Scan for the cell matching the given text and deliver its [x, y] coordinate at center. 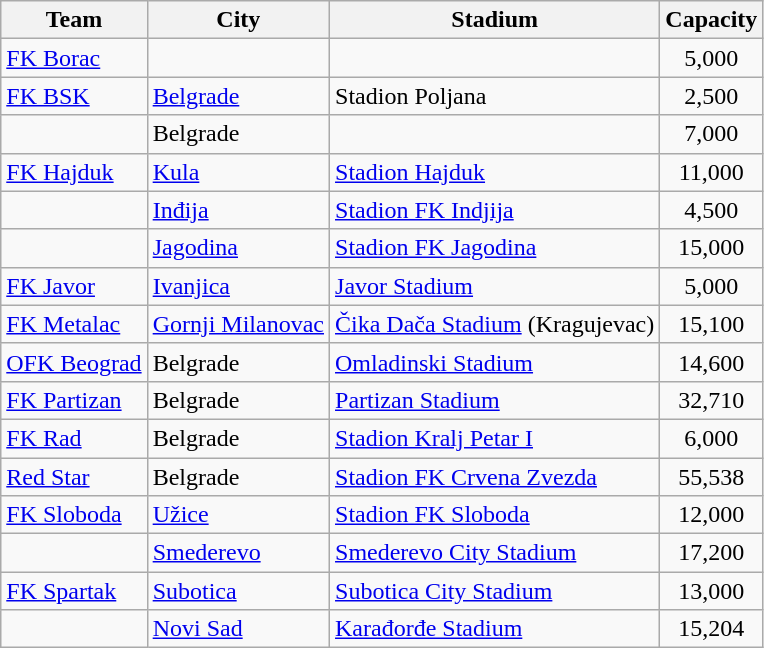
Stadion FK Indjija [495, 210]
Subotica City Stadium [495, 591]
Omladinski Stadium [495, 362]
Kula [238, 172]
2,500 [712, 96]
Stadion Poljana [495, 96]
Čika Dača Stadium (Kragujevac) [495, 324]
City [238, 20]
Novi Sad [238, 629]
Ivanjica [238, 286]
15,000 [712, 248]
Team [74, 20]
Stadion Kralj Petar I [495, 438]
Karađorđe Stadium [495, 629]
Javor Stadium [495, 286]
11,000 [712, 172]
Stadion FK Crvena Zvezda [495, 477]
FK Borac [74, 58]
15,100 [712, 324]
FK Sloboda [74, 515]
6,000 [712, 438]
55,538 [712, 477]
Stadion FK Sloboda [495, 515]
Stadium [495, 20]
15,204 [712, 629]
Užice [238, 515]
4,500 [712, 210]
OFK Beograd [74, 362]
Subotica [238, 591]
FK Metalac [74, 324]
Gornji Milanovac [238, 324]
7,000 [712, 134]
Stadion FK Jagodina [495, 248]
Jagodina [238, 248]
Capacity [712, 20]
17,200 [712, 553]
Smederevo City Stadium [495, 553]
Stadion Hajduk [495, 172]
Smederevo [238, 553]
FK Partizan [74, 400]
13,000 [712, 591]
Partizan Stadium [495, 400]
Inđija [238, 210]
32,710 [712, 400]
FK Spartak [74, 591]
FK BSK [74, 96]
FK Rad [74, 438]
14,600 [712, 362]
FK Hajduk [74, 172]
12,000 [712, 515]
FK Javor [74, 286]
Red Star [74, 477]
